Pinpoint the cell where the given text exists, returning its (X, Y) midpoint coordinate. 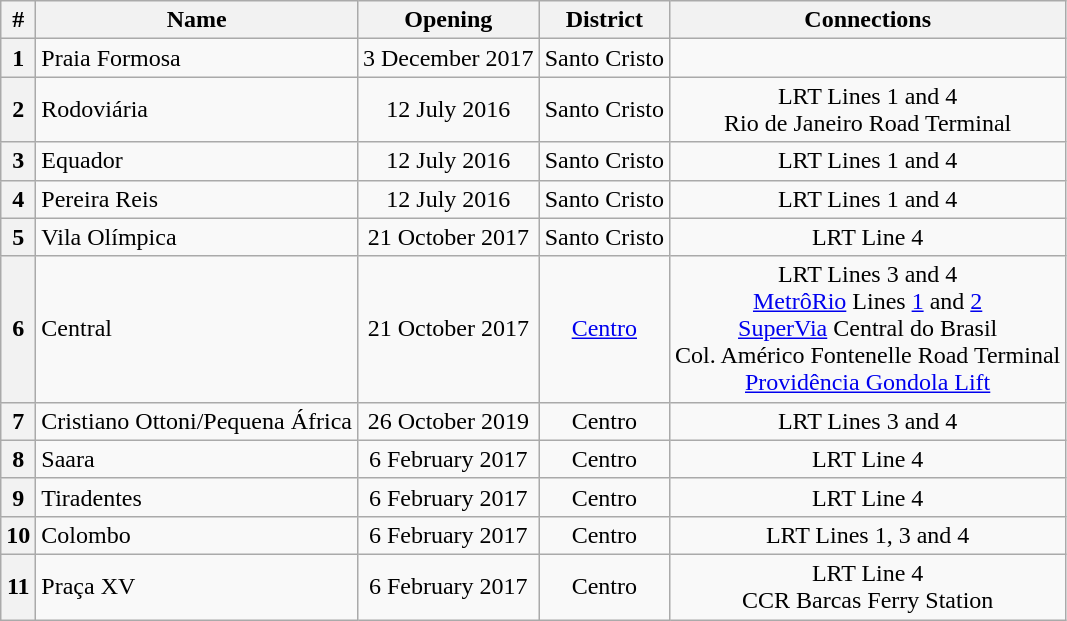
District (604, 20)
LRT Lines 1 and 4 Rio de Janeiro Road Terminal (868, 110)
# (18, 20)
Praça XV (197, 586)
Pereira Reis (197, 199)
LRT Lines 3 and 4 (868, 421)
4 (18, 199)
Opening (448, 20)
10 (18, 535)
Name (197, 20)
6 (18, 329)
1 (18, 58)
Praia Formosa (197, 58)
Equador (197, 161)
7 (18, 421)
Central (197, 329)
11 (18, 586)
Tiradentes (197, 497)
LRT Line 4 CCR Barcas Ferry Station (868, 586)
Vila Olímpica (197, 237)
Cristiano Ottoni/Pequena África (197, 421)
5 (18, 237)
Colombo (197, 535)
Saara (197, 459)
LRT Lines 1, 3 and 4 (868, 535)
3 December 2017 (448, 58)
3 (18, 161)
LRT Lines 3 and 4 MetrôRio Lines 1 and 2 SuperVia Central do Brasil Col. Américo Fontenelle Road Terminal Providência Gondola Lift (868, 329)
26 October 2019 (448, 421)
2 (18, 110)
9 (18, 497)
Rodoviária (197, 110)
Connections (868, 20)
8 (18, 459)
